Return the [x, y] coordinate for the center point of the cell that contains the specified text.  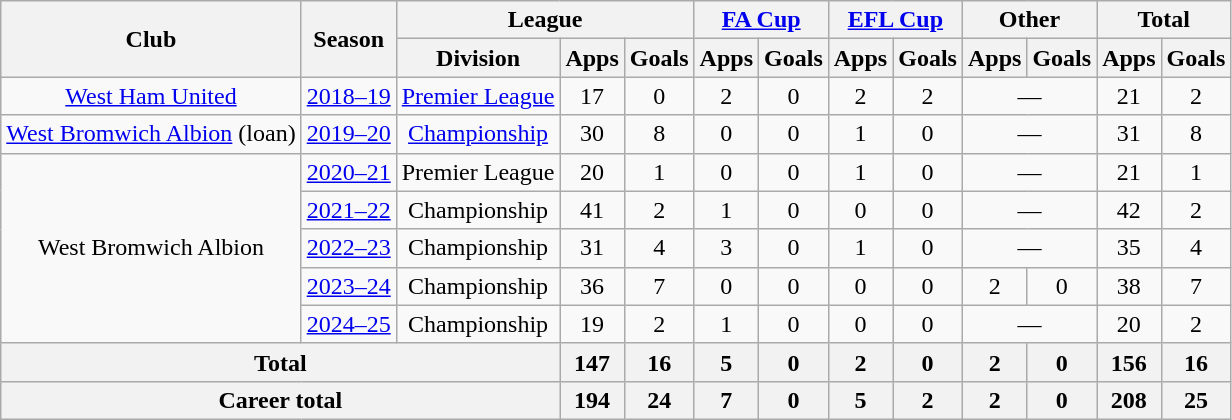
2022–23 [348, 248]
194 [592, 400]
EFL Cup [895, 20]
2019–20 [348, 134]
42 [1129, 210]
38 [1129, 286]
West Ham United [151, 96]
2018–19 [348, 96]
Division [478, 58]
36 [592, 286]
League [545, 20]
17 [592, 96]
2020–21 [348, 172]
2023–24 [348, 286]
19 [592, 324]
41 [592, 210]
35 [1129, 248]
West Bromwich Albion (loan) [151, 134]
208 [1129, 400]
30 [592, 134]
25 [1196, 400]
2024–25 [348, 324]
Career total [280, 400]
Other [1029, 20]
Season [348, 39]
FA Cup [761, 20]
24 [659, 400]
Club [151, 39]
West Bromwich Albion [151, 248]
147 [592, 362]
156 [1129, 362]
3 [726, 248]
2021–22 [348, 210]
